Determine the (X, Y) coordinate at the center of the cell enclosing the given text.  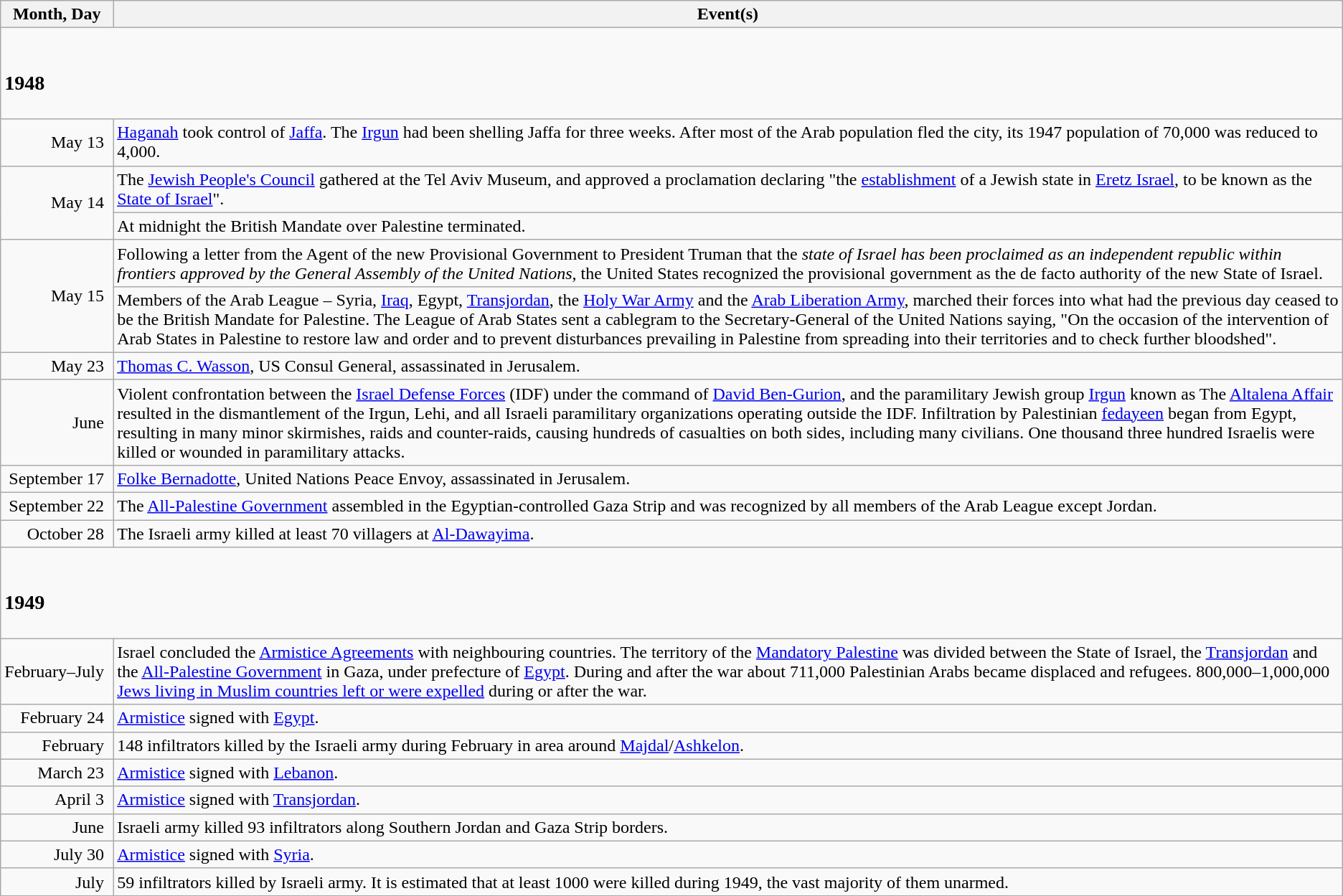
February (57, 745)
1948 (671, 73)
Armistice signed with Egypt. (728, 718)
The Israeli army killed at least 70 villagers at Al-Dawayima. (728, 534)
May 15 (57, 296)
Armistice signed with Transjordan. (728, 800)
Armistice signed with Lebanon. (728, 773)
July (57, 882)
The All-Palestine Government assembled in the Egyptian-controlled Gaza Strip and was recognized by all members of the Arab League except Jordan. (728, 506)
September 17 (57, 478)
Israeli army killed 93 infiltrators along Southern Jordan and Gaza Strip borders. (728, 827)
February 24 (57, 718)
At midnight the British Mandate over Palestine terminated. (728, 226)
October 28 (57, 534)
Thomas C. Wasson, US Consul General, assassinated in Jerusalem. (728, 366)
February–July (57, 671)
59 infiltrators killed by Israeli army. It is estimated that at least 1000 were killed during 1949, the vast majority of them unarmed. (728, 882)
March 23 (57, 773)
Armistice signed with Syria. (728, 854)
148 infiltrators killed by the Israeli army during February in area around Majdal/Ashkelon. (728, 745)
May 23 (57, 366)
Month, Day (57, 14)
Event(s) (728, 14)
April 3 (57, 800)
May 14 (57, 202)
September 22 (57, 506)
Folke Bernadotte, United Nations Peace Envoy, assassinated in Jerusalem. (728, 478)
1949 (671, 593)
May 13 (57, 142)
July 30 (57, 854)
